Provide the (X, Y) coordinate of the cell's center where the given text is located.  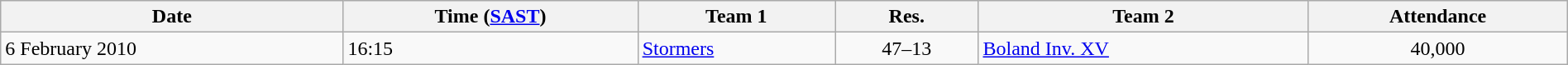
Date (172, 17)
Res. (906, 17)
Team 1 (736, 17)
Time (SAST) (490, 17)
47–13 (906, 48)
40,000 (1437, 48)
Boland Inv. XV (1143, 48)
16:15 (490, 48)
Team 2 (1143, 17)
Attendance (1437, 17)
6 February 2010 (172, 48)
Stormers (736, 48)
